For the text-containing cell, return its midpoint in [X, Y] coordinate format. 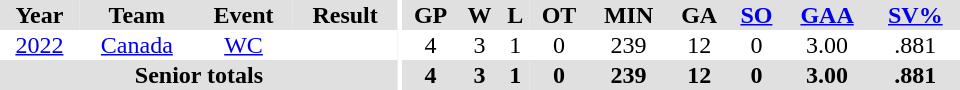
GA [699, 15]
Canada [137, 45]
Senior totals [199, 75]
2022 [40, 45]
Event [244, 15]
GAA [826, 15]
Year [40, 15]
MIN [628, 15]
L [514, 15]
SV% [916, 15]
WC [244, 45]
Team [137, 15]
SO [756, 15]
GP [431, 15]
OT [559, 15]
W [480, 15]
Result [345, 15]
